Return the (x, y) coordinate for the center point of the cell that contains the specified text.  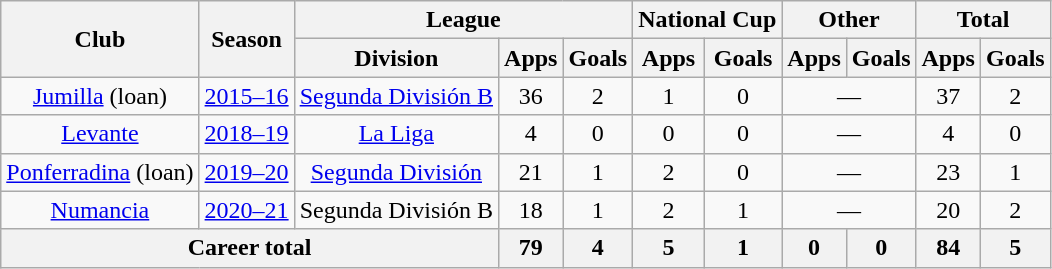
37 (948, 96)
20 (948, 210)
84 (948, 248)
Club (100, 39)
National Cup (708, 20)
Career total (250, 248)
Other (849, 20)
21 (531, 172)
Ponferradina (loan) (100, 172)
36 (531, 96)
Segunda División (396, 172)
League (464, 20)
2015–16 (246, 96)
Season (246, 39)
2020–21 (246, 210)
Numancia (100, 210)
Division (396, 58)
2019–20 (246, 172)
23 (948, 172)
Jumilla (loan) (100, 96)
Levante (100, 134)
2018–19 (246, 134)
Total (983, 20)
79 (531, 248)
18 (531, 210)
La Liga (396, 134)
